Find where the given text appears and provide that cell's center as [x, y] coordinate. 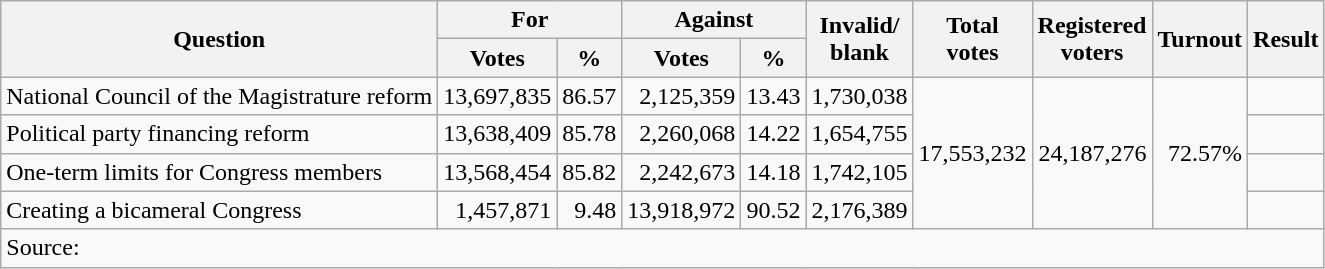
1,730,038 [860, 96]
2,176,389 [860, 210]
14.22 [774, 134]
13,638,409 [498, 134]
2,125,359 [682, 96]
13.43 [774, 96]
14.18 [774, 172]
85.82 [590, 172]
One-term limits for Congress members [220, 172]
For [530, 20]
72.57% [1200, 153]
Totalvotes [972, 39]
1,742,105 [860, 172]
24,187,276 [1092, 153]
Registeredvoters [1092, 39]
17,553,232 [972, 153]
90.52 [774, 210]
Against [714, 20]
Question [220, 39]
85.78 [590, 134]
Invalid/blank [860, 39]
2,242,673 [682, 172]
1,457,871 [498, 210]
13,918,972 [682, 210]
13,568,454 [498, 172]
86.57 [590, 96]
Turnout [1200, 39]
Political party financing reform [220, 134]
Result [1286, 39]
Creating a bicameral Congress [220, 210]
2,260,068 [682, 134]
Source: [662, 248]
13,697,835 [498, 96]
1,654,755 [860, 134]
National Council of the Magistrature reform [220, 96]
9.48 [590, 210]
